Scan for the cell matching the given text and deliver its (x, y) coordinate at center. 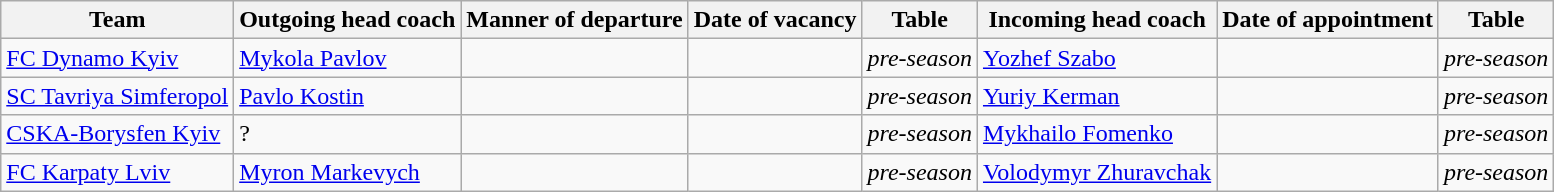
Outgoing head coach (348, 20)
Incoming head coach (1096, 20)
Yuriy Kerman (1096, 96)
FC Dynamo Kyiv (118, 58)
Date of appointment (1328, 20)
Pavlo Kostin (348, 96)
SC Tavriya Simferopol (118, 96)
Volodymyr Zhuravchak (1096, 172)
Yozhef Szabo (1096, 58)
Team (118, 20)
Manner of departure (574, 20)
Myron Markevych (348, 172)
CSKA-Borysfen Kyiv (118, 134)
FC Karpaty Lviv (118, 172)
Mykhailo Fomenko (1096, 134)
Mykola Pavlov (348, 58)
? (348, 134)
Date of vacancy (775, 20)
